Pinpoint the cell where the given text exists, returning its [x, y] midpoint coordinate. 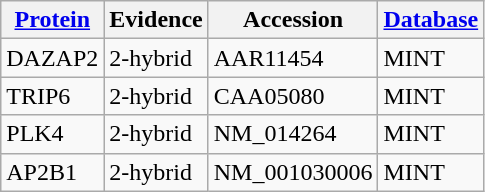
NM_014264 [293, 134]
AAR11454 [293, 58]
AP2B1 [52, 172]
Database [431, 20]
PLK4 [52, 134]
CAA05080 [293, 96]
NM_001030006 [293, 172]
TRIP6 [52, 96]
Evidence [156, 20]
DAZAP2 [52, 58]
Protein [52, 20]
Accession [293, 20]
